Extract the (x, y) coordinate from the center of the cell holding the provided text.  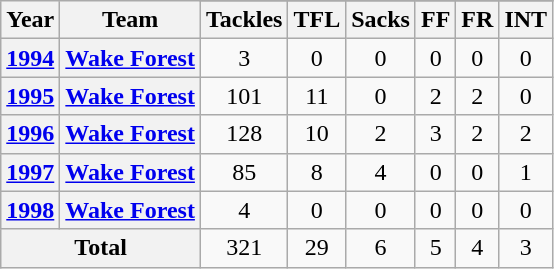
1997 (30, 172)
101 (244, 96)
85 (244, 172)
Tackles (244, 20)
1 (526, 172)
10 (317, 134)
Total (101, 248)
128 (244, 134)
TFL (317, 20)
Team (130, 20)
1994 (30, 58)
FF (435, 20)
INT (526, 20)
5 (435, 248)
6 (381, 248)
321 (244, 248)
11 (317, 96)
8 (317, 172)
1995 (30, 96)
Year (30, 20)
1998 (30, 210)
FR (478, 20)
29 (317, 248)
1996 (30, 134)
Sacks (381, 20)
